Output the (x, y) coordinate of the center of the cell containing the given text.  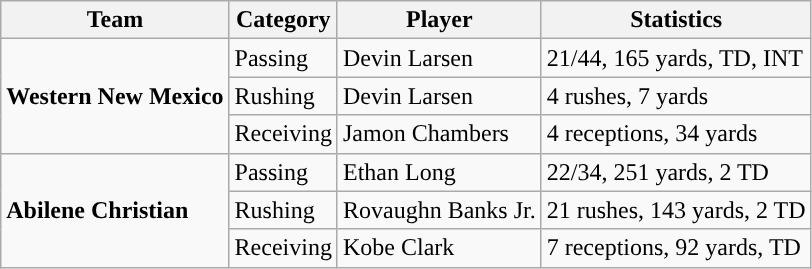
Kobe Clark (439, 248)
Statistics (676, 20)
7 receptions, 92 yards, TD (676, 248)
Jamon Chambers (439, 134)
4 receptions, 34 yards (676, 134)
Rovaughn Banks Jr. (439, 210)
21 rushes, 143 yards, 2 TD (676, 210)
21/44, 165 yards, TD, INT (676, 58)
Western New Mexico (115, 96)
4 rushes, 7 yards (676, 96)
Ethan Long (439, 172)
Category (283, 20)
22/34, 251 yards, 2 TD (676, 172)
Player (439, 20)
Abilene Christian (115, 210)
Team (115, 20)
